Provide the [X, Y] coordinate of the cell's center where the given text is located.  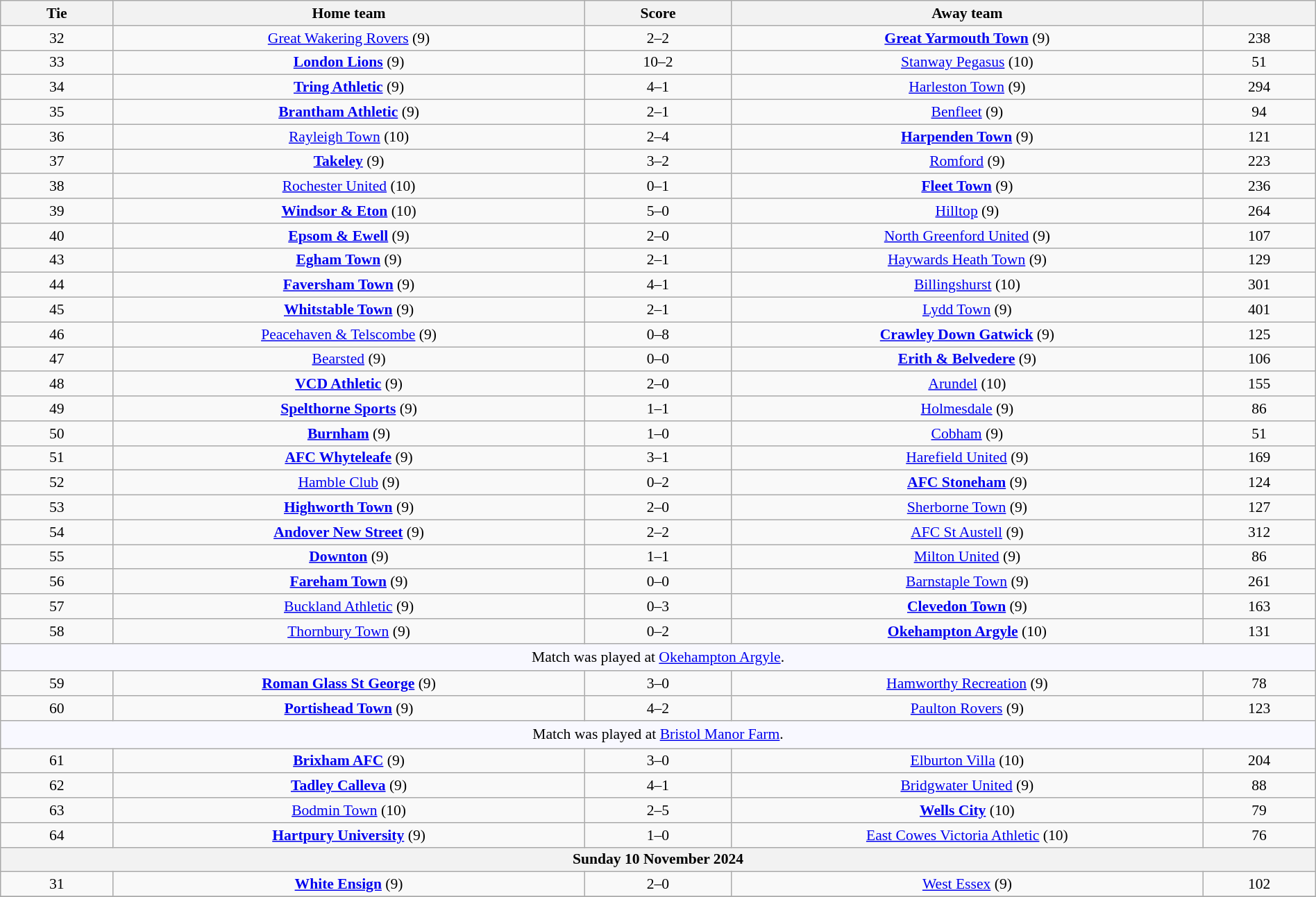
Downton (9) [348, 557]
Burnham (9) [348, 434]
10–2 [658, 62]
33 [57, 62]
Whitstable Town (9) [348, 310]
48 [57, 384]
301 [1259, 285]
264 [1259, 211]
0–3 [658, 606]
Billingshurst (10) [968, 285]
31 [57, 885]
169 [1259, 458]
Okehampton Argyle (10) [968, 631]
106 [1259, 359]
64 [57, 835]
Sunday 10 November 2024 [658, 860]
107 [1259, 236]
45 [57, 310]
East Cowes Victoria Athletic (10) [968, 835]
Home team [348, 13]
Egham Town (9) [348, 260]
Tadley Calleva (9) [348, 786]
55 [57, 557]
Cobham (9) [968, 434]
Brixham AFC (9) [348, 761]
236 [1259, 187]
Andover New Street (9) [348, 532]
Romford (9) [968, 162]
52 [57, 483]
Away team [968, 13]
Faversham Town (9) [348, 285]
Spelthorne Sports (9) [348, 409]
Stanway Pegasus (10) [968, 62]
47 [57, 359]
Highworth Town (9) [348, 508]
123 [1259, 708]
Clevedon Town (9) [968, 606]
57 [57, 606]
Great Yarmouth Town (9) [968, 38]
Match was played at Bristol Manor Farm. [658, 735]
44 [57, 285]
Hamworthy Recreation (9) [968, 684]
32 [57, 38]
46 [57, 334]
53 [57, 508]
2–4 [658, 137]
129 [1259, 260]
61 [57, 761]
Sherborne Town (9) [968, 508]
4–2 [658, 708]
204 [1259, 761]
124 [1259, 483]
127 [1259, 508]
Bearsted (9) [348, 359]
Harpenden Town (9) [968, 137]
Hamble Club (9) [348, 483]
Crawley Down Gatwick (9) [968, 334]
Benfleet (9) [968, 112]
AFC Stoneham (9) [968, 483]
56 [57, 582]
49 [57, 409]
50 [57, 434]
Score [658, 13]
London Lions (9) [348, 62]
Hilltop (9) [968, 211]
3–2 [658, 162]
131 [1259, 631]
Match was played at Okehampton Argyle. [658, 657]
Fleet Town (9) [968, 187]
238 [1259, 38]
Buckland Athletic (9) [348, 606]
102 [1259, 885]
261 [1259, 582]
Great Wakering Rovers (9) [348, 38]
88 [1259, 786]
AFC St Austell (9) [968, 532]
3–1 [658, 458]
121 [1259, 137]
76 [1259, 835]
Bodmin Town (10) [348, 810]
0–8 [658, 334]
43 [57, 260]
60 [57, 708]
94 [1259, 112]
Peacehaven & Telscombe (9) [348, 334]
Erith & Belvedere (9) [968, 359]
40 [57, 236]
294 [1259, 87]
Elburton Villa (10) [968, 761]
223 [1259, 162]
5–0 [658, 211]
35 [57, 112]
Harefield United (9) [968, 458]
79 [1259, 810]
37 [57, 162]
163 [1259, 606]
VCD Athletic (9) [348, 384]
Brantham Athletic (9) [348, 112]
401 [1259, 310]
AFC Whyteleafe (9) [348, 458]
Arundel (10) [968, 384]
125 [1259, 334]
155 [1259, 384]
Wells City (10) [968, 810]
34 [57, 87]
Tie [57, 13]
North Greenford United (9) [968, 236]
63 [57, 810]
Epsom & Ewell (9) [348, 236]
Lydd Town (9) [968, 310]
59 [57, 684]
38 [57, 187]
Tring Athletic (9) [348, 87]
Portishead Town (9) [348, 708]
Windsor & Eton (10) [348, 211]
Fareham Town (9) [348, 582]
39 [57, 211]
Bridgwater United (9) [968, 786]
Roman Glass St George (9) [348, 684]
Rayleigh Town (10) [348, 137]
58 [57, 631]
0–1 [658, 187]
Paulton Rovers (9) [968, 708]
62 [57, 786]
54 [57, 532]
Holmesdale (9) [968, 409]
36 [57, 137]
78 [1259, 684]
2–5 [658, 810]
312 [1259, 532]
White Ensign (9) [348, 885]
Thornbury Town (9) [348, 631]
Rochester United (10) [348, 187]
Barnstaple Town (9) [968, 582]
Hartpury University (9) [348, 835]
West Essex (9) [968, 885]
Harleston Town (9) [968, 87]
Takeley (9) [348, 162]
Haywards Heath Town (9) [968, 260]
Milton United (9) [968, 557]
